Search for the cell housing the specified text and yield its (x, y) center coordinate. 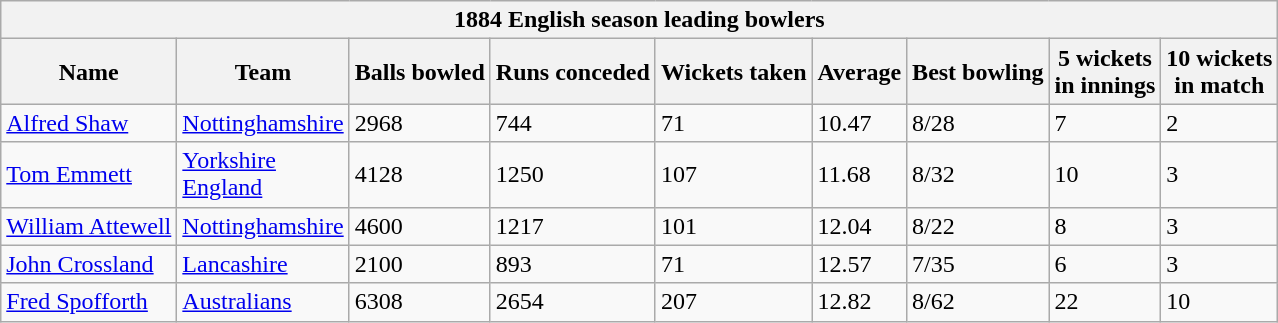
1884 English season leading bowlers (640, 20)
8/62 (978, 302)
2 (1220, 123)
Lancashire (263, 264)
2968 (420, 123)
Average (860, 72)
22 (1105, 302)
6 (1105, 264)
William Attewell (89, 226)
12.04 (860, 226)
John Crossland (89, 264)
7/35 (978, 264)
4128 (420, 174)
4600 (420, 226)
10 wicketsin match (1220, 72)
Best bowling (978, 72)
Wickets taken (734, 72)
101 (734, 226)
10.47 (860, 123)
2100 (420, 264)
Team (263, 72)
YorkshireEngland (263, 174)
207 (734, 302)
1250 (572, 174)
Australians (263, 302)
12.82 (860, 302)
Fred Spofforth (89, 302)
7 (1105, 123)
Tom Emmett (89, 174)
8/28 (978, 123)
8 (1105, 226)
744 (572, 123)
2654 (572, 302)
Name (89, 72)
Alfred Shaw (89, 123)
Balls bowled (420, 72)
893 (572, 264)
107 (734, 174)
6308 (420, 302)
12.57 (860, 264)
8/22 (978, 226)
5 wicketsin innings (1105, 72)
8/32 (978, 174)
Runs conceded (572, 72)
11.68 (860, 174)
1217 (572, 226)
